Identify which cell holds the provided text, then report its (X, Y) central coordinate. 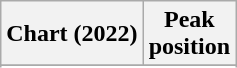
Chart (2022) (72, 34)
Peakposition (189, 34)
